Find where the given text appears and provide that cell's center as [x, y] coordinate. 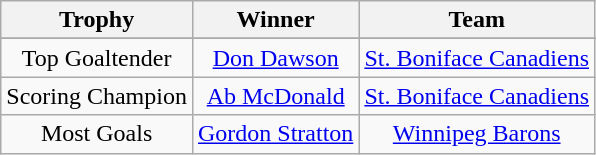
Top Goaltender [97, 58]
Scoring Champion [97, 96]
Gordon Stratton [275, 134]
Don Dawson [275, 58]
Ab McDonald [275, 96]
Team [477, 20]
Trophy [97, 20]
Winnipeg Barons [477, 134]
Most Goals [97, 134]
Winner [275, 20]
